Output the [X, Y] coordinate of the center of the cell containing the given text.  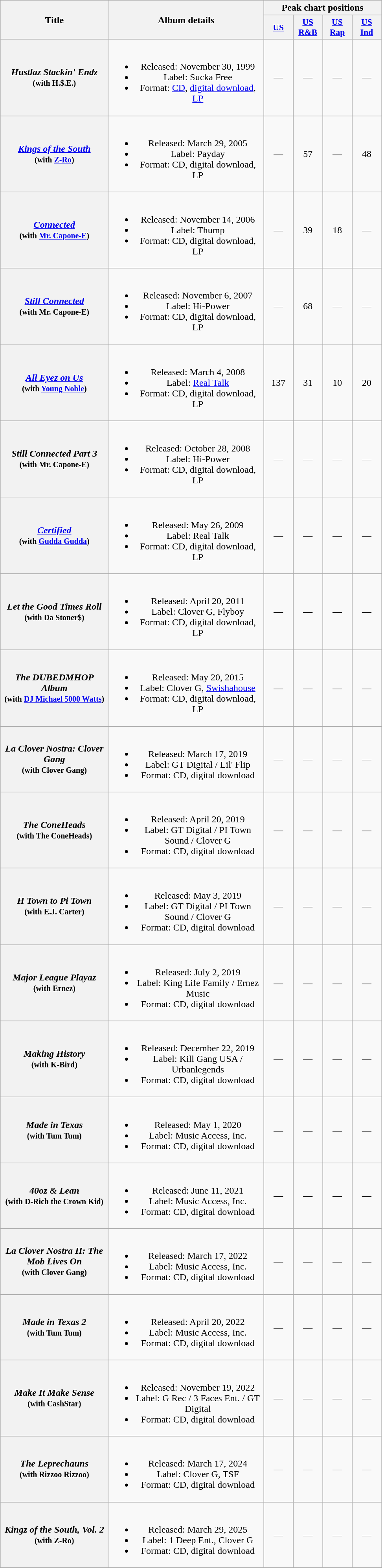
Let the Good Times Roll (with Da Stoner$) [54, 612]
The DUBEDMHOP Album(with DJ Michael 5000 Watts) [54, 688]
Released: March 29, 2025Label: 1 Deep Ent., Clover GFormat: CD, digital download [186, 1535]
Released: November 19, 2022Label: G Rec / 3 Faces Ent. / GT DigitalFormat: CD, digital download [186, 1398]
Major League Playaz (with Ernez) [54, 983]
Released: May 3, 2019Label: GT Digital / PI Town Sound / Clover GFormat: CD, digital download [186, 907]
Released: April 20, 2019Label: GT Digital / PI Town Sound / Clover GFormat: CD, digital download [186, 830]
US [278, 28]
Released: April 20, 2011Label: Clover G, FlyboyFormat: CD, digital download, LP [186, 612]
Released: June 11, 2021Label: Music Access, Inc.Format: CD, digital download [186, 1196]
Made in Texas (with Tum Tum) [54, 1130]
La Clover Nostra: Clover Gang (with Clover Gang) [54, 759]
Released: November 6, 2007Label: Hi-PowerFormat: CD, digital download, LP [186, 306]
18 [337, 230]
Made in Texas 2 (with Tum Tum) [54, 1327]
48 [367, 154]
Released: May 20, 2015Label: Clover G, SwishahouseFormat: CD, digital download, LP [186, 688]
Still Connected Part 3 (with Mr. Capone-E) [54, 459]
Album details [186, 20]
Released: March 29, 2005Label: PaydayFormat: CD, digital download, LP [186, 154]
Released: July 2, 2019Label: King Life Family / Ernez MusicFormat: CD, digital download [186, 983]
Making History (with K-Bird) [54, 1059]
Certified(with Gudda Gudda) [54, 535]
Released: March 17, 2024Label: Clover G, TSFFormat: CD, digital download [186, 1469]
Make It Make Sense (with CashStar) [54, 1398]
La Clover Nostra II: The Mob Lives On (with Clover Gang) [54, 1262]
Peak chart positions [323, 8]
Released: May 26, 2009Label: Real TalkFormat: CD, digital download, LP [186, 535]
US Ind [367, 28]
39 [308, 230]
All Eyez on Us(with Young Noble) [54, 383]
Still Connected(with Mr. Capone-E) [54, 306]
57 [308, 154]
31 [308, 383]
20 [367, 383]
Released: March 4, 2008Label: Real TalkFormat: CD, digital download, LP [186, 383]
Released: December 22, 2019Label: Kill Gang USA / UrbanlegendsFormat: CD, digital download [186, 1059]
The Leprechauns (with Rizzoo Rizzoo) [54, 1469]
40oz & Lean (with D-Rich the Crown Kid) [54, 1196]
US R&B [308, 28]
Kingz of the South, Vol. 2 (with Z-Ro) [54, 1535]
Kings of the South(with Z-Ro) [54, 154]
10 [337, 383]
Connected(with Mr. Capone-E) [54, 230]
137 [278, 383]
Released: November 14, 2006Label: ThumpFormat: CD, digital download, LP [186, 230]
US Rap [337, 28]
Released: April 20, 2022Label: Music Access, Inc.Format: CD, digital download [186, 1327]
Released: October 28, 2008Label: Hi-PowerFormat: CD, digital download, LP [186, 459]
Released: May 1, 2020Label: Music Access, Inc.Format: CD, digital download [186, 1130]
Released: November 30, 1999Label: Sucka FreeFormat: CD, digital download, LP [186, 77]
Hustlaz Stackin' Endz (with H.$.E.) [54, 77]
Title [54, 20]
Released: March 17, 2019Label: GT Digital / Lil' FlipFormat: CD, digital download [186, 759]
The ConeHeads (with The ConeHeads) [54, 830]
68 [308, 306]
H Town to Pi Town (with E.J. Carter) [54, 907]
Released: March 17, 2022Label: Music Access, Inc.Format: CD, digital download [186, 1262]
